Detect which cell encompasses the target text, then output its (X, Y) center coordinate. 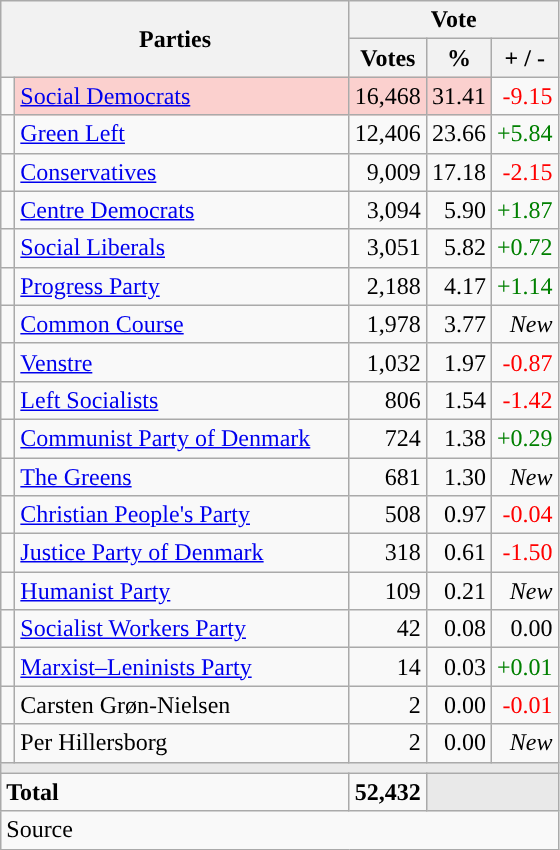
% (458, 58)
109 (388, 591)
9,009 (388, 172)
+0.29 (524, 438)
3,094 (388, 210)
12,406 (388, 134)
Left Socialists (182, 400)
1.30 (458, 477)
Christian People's Party (182, 515)
1.38 (458, 438)
+1.14 (524, 286)
Source (280, 830)
724 (388, 438)
Conservatives (182, 172)
-0.87 (524, 362)
-0.01 (524, 705)
Social Democrats (182, 96)
806 (388, 400)
14 (388, 667)
1.54 (458, 400)
-9.15 (524, 96)
+0.01 (524, 667)
Total (176, 792)
+5.84 (524, 134)
1,032 (388, 362)
318 (388, 553)
-1.50 (524, 553)
Per Hillersborg (182, 743)
2,188 (388, 286)
Venstre (182, 362)
Socialist Workers Party (182, 629)
Centre Democrats (182, 210)
Social Liberals (182, 248)
0.03 (458, 667)
+0.72 (524, 248)
5.90 (458, 210)
Humanist Party (182, 591)
23.66 (458, 134)
681 (388, 477)
508 (388, 515)
52,432 (388, 792)
0.97 (458, 515)
5.82 (458, 248)
4.17 (458, 286)
Progress Party (182, 286)
Justice Party of Denmark (182, 553)
-2.15 (524, 172)
+1.87 (524, 210)
Communist Party of Denmark (182, 438)
16,468 (388, 96)
1.97 (458, 362)
0.61 (458, 553)
3,051 (388, 248)
Votes (388, 58)
-1.42 (524, 400)
Parties (176, 39)
0.21 (458, 591)
31.41 (458, 96)
Carsten Grøn-Nielsen (182, 705)
42 (388, 629)
Green Left (182, 134)
-0.04 (524, 515)
+ / - (524, 58)
1,978 (388, 324)
3.77 (458, 324)
Common Course (182, 324)
The Greens (182, 477)
17.18 (458, 172)
Vote (454, 20)
0.08 (458, 629)
Marxist–Leninists Party (182, 667)
